Determine the (x, y) coordinate at the center of the cell enclosing the given text.  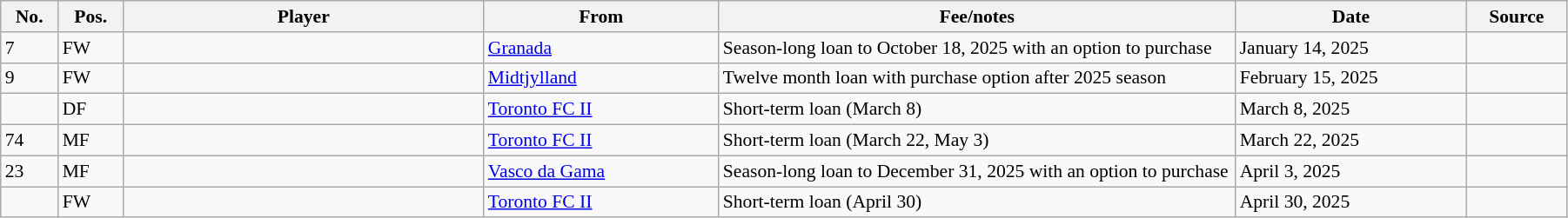
Season-long loan to October 18, 2025 with an option to purchase (977, 48)
Pos. (90, 17)
23 (30, 171)
9 (30, 78)
Season-long loan to December 31, 2025 with an option to purchase (977, 171)
DF (90, 109)
From (601, 17)
Source (1516, 17)
Granada (601, 48)
Short-term loan (April 30) (977, 202)
February 15, 2025 (1351, 78)
April 30, 2025 (1351, 202)
Midtjylland (601, 78)
Twelve month loan with purchase option after 2025 season (977, 78)
Date (1351, 17)
No. (30, 17)
March 8, 2025 (1351, 109)
Player (304, 17)
7 (30, 48)
Short-term loan (March 22, May 3) (977, 141)
January 14, 2025 (1351, 48)
Fee/notes (977, 17)
74 (30, 141)
Vasco da Gama (601, 171)
Short-term loan (March 8) (977, 109)
April 3, 2025 (1351, 171)
March 22, 2025 (1351, 141)
